Return the (x, y) coordinate for the center point of the cell that contains the specified text.  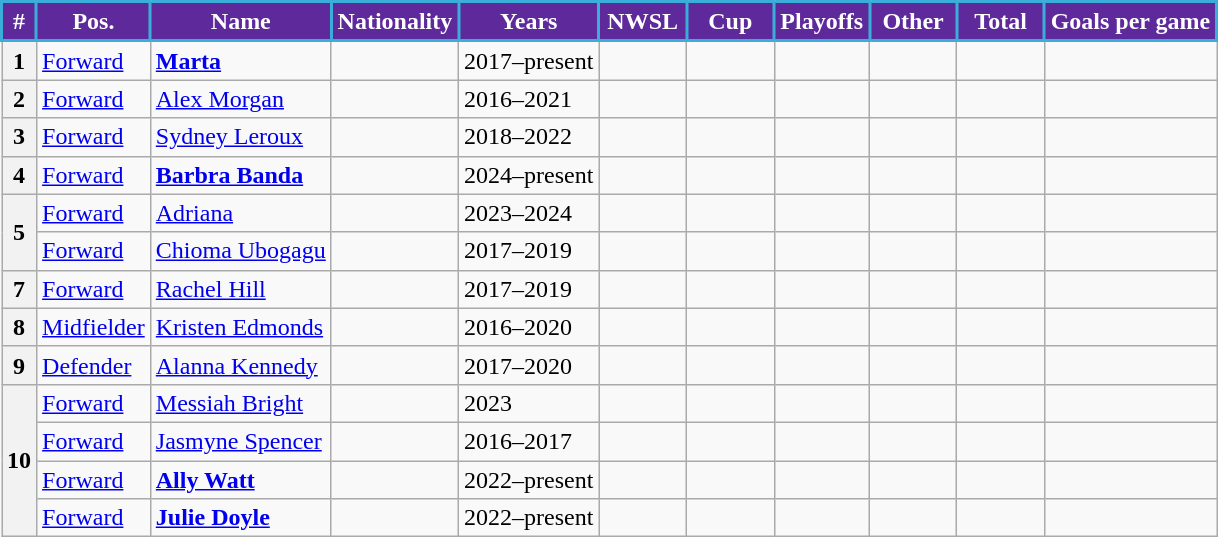
Alanna Kennedy (240, 365)
Barbra Banda (240, 175)
Kristen Edmonds (240, 327)
2017–2020 (529, 365)
8 (20, 327)
Goals per game (1130, 22)
Sydney Leroux (240, 137)
2016–2021 (529, 99)
Name (240, 22)
NWSL (643, 22)
Nationality (394, 22)
2017–present (529, 60)
2016–2017 (529, 441)
Ally Watt (240, 479)
Midfielder (94, 327)
2016–2020 (529, 327)
Alex Morgan (240, 99)
Total (1001, 22)
Pos. (94, 22)
1 (20, 60)
2 (20, 99)
Cup (730, 22)
4 (20, 175)
Rachel Hill (240, 289)
Marta (240, 60)
7 (20, 289)
9 (20, 365)
2024–present (529, 175)
Years (529, 22)
Other (913, 22)
5 (20, 232)
3 (20, 137)
2023 (529, 403)
Jasmyne Spencer (240, 441)
Playoffs (822, 22)
Adriana (240, 213)
Messiah Bright (240, 403)
# (20, 22)
Julie Doyle (240, 518)
Defender (94, 365)
10 (20, 460)
2023–2024 (529, 213)
Chioma Ubogagu (240, 251)
2018–2022 (529, 137)
